Return the [x, y] coordinate for the center point of the cell that contains the specified text.  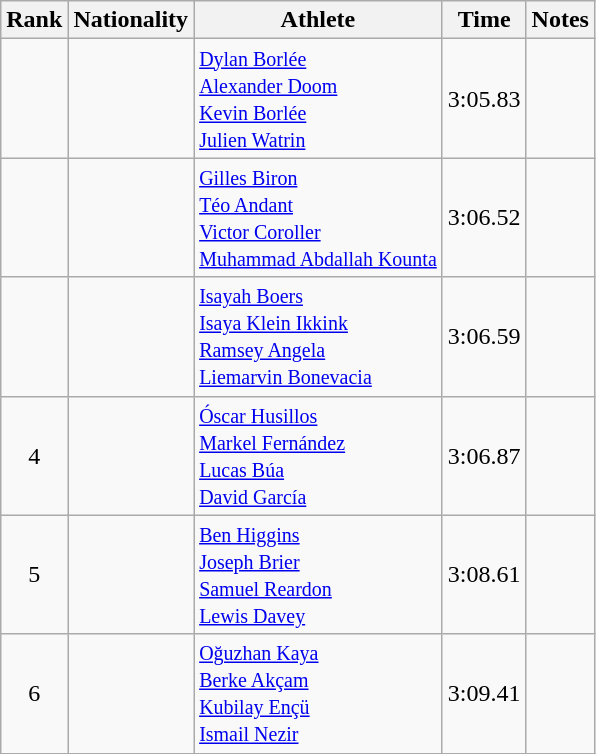
Ben HigginsJoseph BrierSamuel ReardonLewis Davey [318, 574]
Gilles BironTéo AndantVictor CorollerMuhammad Abdallah Kounta [318, 218]
3:05.83 [484, 98]
Óscar HusillosMarkel FernándezLucas BúaDavid García [318, 456]
3:08.61 [484, 574]
3:06.59 [484, 336]
Athlete [318, 20]
5 [34, 574]
3:06.52 [484, 218]
Isayah BoersIsaya Klein IkkinkRamsey AngelaLiemarvin Bonevacia [318, 336]
Dylan BorléeAlexander DoomKevin BorléeJulien Watrin [318, 98]
4 [34, 456]
Notes [560, 20]
6 [34, 694]
Time [484, 20]
Nationality [131, 20]
Oğuzhan KayaBerke AkçamKubilay EnçüIsmail Nezir [318, 694]
3:09.41 [484, 694]
Rank [34, 20]
3:06.87 [484, 456]
